Return [X, Y] of the center of cell containing provided text 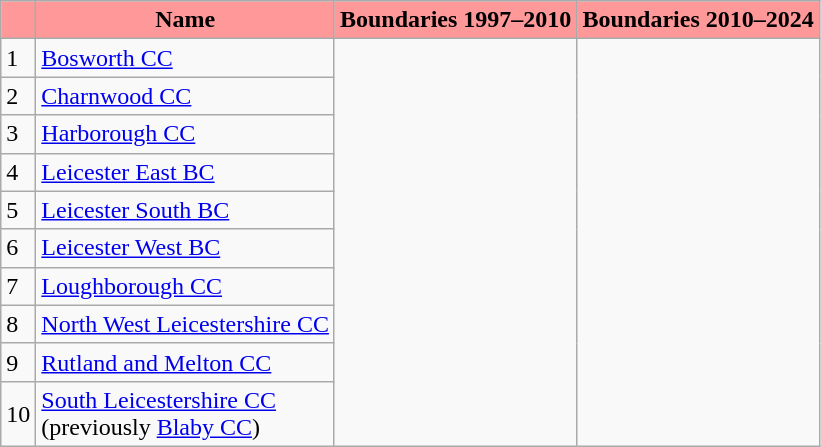
Boundaries 2010–2024 [698, 20]
Charnwood CC [186, 96]
Leicester West BC [186, 248]
10 [18, 414]
Boundaries 1997–2010 [455, 20]
1 [18, 58]
4 [18, 172]
Leicester South BC [186, 210]
6 [18, 248]
7 [18, 286]
3 [18, 134]
Loughborough CC [186, 286]
Rutland and Melton CC [186, 362]
8 [18, 324]
North West Leicestershire CC [186, 324]
South Leicestershire CC(previously Blaby CC) [186, 414]
9 [18, 362]
Leicester East BC [186, 172]
Harborough CC [186, 134]
Name [186, 20]
5 [18, 210]
Bosworth CC [186, 58]
2 [18, 96]
